Search for the cell housing the specified text and yield its [x, y] center coordinate. 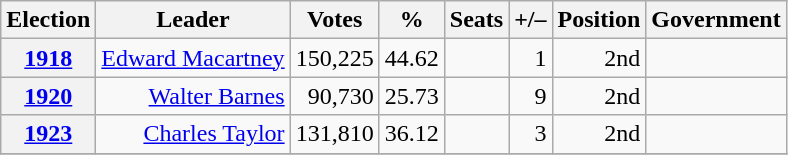
Walter Barnes [193, 96]
Leader [193, 20]
Edward Macartney [193, 58]
Seats [476, 20]
Position [599, 20]
1920 [48, 96]
1918 [48, 58]
150,225 [334, 58]
1 [530, 58]
90,730 [334, 96]
% [412, 20]
Votes [334, 20]
1923 [48, 134]
Election [48, 20]
36.12 [412, 134]
25.73 [412, 96]
44.62 [412, 58]
Government [716, 20]
131,810 [334, 134]
9 [530, 96]
3 [530, 134]
+/– [530, 20]
Charles Taylor [193, 134]
